From the cell containing the given text, extract its center point as (x, y) coordinate. 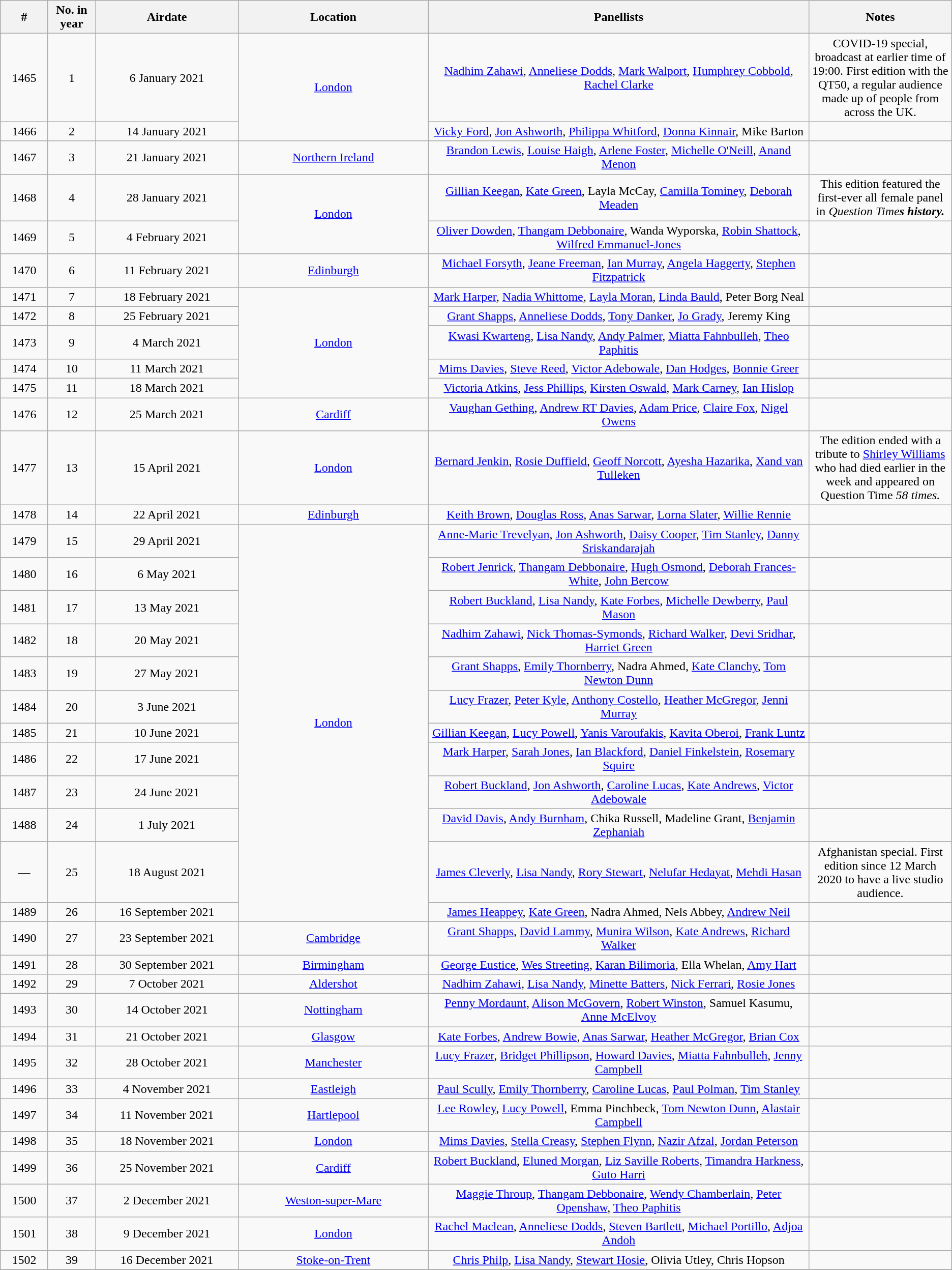
David Davis, Andy Burnham, Chika Russell, Madeline Grant, Benjamin Zephaniah (618, 825)
James Heappey, Kate Green, Nadra Ahmed, Nels Abbey, Andrew Neil (618, 912)
Northern Ireland (333, 158)
— (24, 872)
Chris Philp, Lisa Nandy, Stewart Hosie, Olivia Utley, Chris Hopson (618, 1260)
Birmingham (333, 964)
36 (72, 1167)
Nadhim Zahawi, Lisa Nandy, Minette Batters, Nick Ferrari, Rosie Jones (618, 984)
16 September 2021 (167, 912)
18 (72, 640)
1502 (24, 1260)
Eastleigh (333, 1089)
The edition ended with a tribute to Shirley Williams who had died earlier in the week and appeared on Question Time 58 times. (881, 468)
29 April 2021 (167, 541)
1484 (24, 706)
Stoke-on-Trent (333, 1260)
1486 (24, 759)
4 March 2021 (167, 342)
Gillian Keegan, Lucy Powell, Yanis Varoufakis, Kavita Oberoi, Frank Luntz (618, 733)
Victoria Atkins, Jess Phillips, Kirsten Oswald, Mark Carney, Ian Hislop (618, 388)
Michael Forsyth, Jeane Freeman, Ian Murray, Angela Haggerty, Stephen Fitzpatrick (618, 271)
14 (72, 515)
23 (72, 792)
1487 (24, 792)
Bernard Jenkin, Rosie Duffield, Geoff Norcott, Ayesha Hazarika, Xand van Tulleken (618, 468)
17 June 2021 (167, 759)
10 (72, 368)
Robert Buckland, Eluned Morgan, Liz Saville Roberts, Timandra Harkness, Guto Harri (618, 1167)
28 (72, 964)
1475 (24, 388)
27 May 2021 (167, 674)
11 March 2021 (167, 368)
Manchester (333, 1062)
25 February 2021 (167, 316)
31 (72, 1036)
4 (72, 197)
15 April 2021 (167, 468)
Rachel Maclean, Anneliese Dodds, Steven Bartlett, Michael Portillo, Adjoa Andoh (618, 1233)
Mims Davies, Steve Reed, Victor Adebowale, Dan Hodges, Bonnie Greer (618, 368)
1495 (24, 1062)
Brandon Lewis, Louise Haigh, Arlene Foster, Michelle O'Neill, Anand Menon (618, 158)
24 June 2021 (167, 792)
12 (72, 414)
This edition featured the first-ever all female panel in Question Times history. (881, 197)
22 April 2021 (167, 515)
1466 (24, 131)
1478 (24, 515)
Kwasi Kwarteng, Lisa Nandy, Andy Palmer, Miatta Fahnbulleh, Theo Paphitis (618, 342)
32 (72, 1062)
7 (72, 297)
Location (333, 17)
1476 (24, 414)
# (24, 17)
1474 (24, 368)
1468 (24, 197)
1477 (24, 468)
6 January 2021 (167, 77)
11 November 2021 (167, 1115)
10 June 2021 (167, 733)
21 October 2021 (167, 1036)
28 January 2021 (167, 197)
3 June 2021 (167, 706)
1496 (24, 1089)
Mark Harper, Sarah Jones, Ian Blackford, Daniel Finkelstein, Rosemary Squire (618, 759)
1493 (24, 1011)
Anne-Marie Trevelyan, Jon Ashworth, Daisy Cooper, Tim Stanley, Danny Sriskandarajah (618, 541)
34 (72, 1115)
2 December 2021 (167, 1201)
1481 (24, 608)
Robert Jenrick, Thangam Debbonaire, Hugh Osmond, Deborah Frances-White, John Bercow (618, 574)
1500 (24, 1201)
9 December 2021 (167, 1233)
1480 (24, 574)
19 (72, 674)
25 (72, 872)
Mark Harper, Nadia Whittome, Layla Moran, Linda Bauld, Peter Borg Neal (618, 297)
22 (72, 759)
24 (72, 825)
1469 (24, 237)
14 January 2021 (167, 131)
No. in year (72, 17)
7 October 2021 (167, 984)
1499 (24, 1167)
16 December 2021 (167, 1260)
COVID-19 special, broadcast at earlier time of 19:00. First edition with the QT50, a regular audience made up of people from across the UK. (881, 77)
Grant Shapps, Emily Thornberry, Nadra Ahmed, Kate Clanchy, Tom Newton Dunn (618, 674)
4 February 2021 (167, 237)
Notes (881, 17)
13 (72, 468)
18 March 2021 (167, 388)
1494 (24, 1036)
Lucy Frazer, Bridget Phillipson, Howard Davies, Miatta Fahnbulleh, Jenny Campbell (618, 1062)
26 (72, 912)
9 (72, 342)
11 February 2021 (167, 271)
27 (72, 938)
Hartlepool (333, 1115)
1472 (24, 316)
Panellists (618, 17)
Nadhim Zahawi, Nick Thomas-Symonds, Richard Walker, Devi Sridhar, Harriet Green (618, 640)
15 (72, 541)
Kate Forbes, Andrew Bowie, Anas Sarwar, Heather McGregor, Brian Cox (618, 1036)
38 (72, 1233)
25 November 2021 (167, 1167)
1473 (24, 342)
23 September 2021 (167, 938)
4 November 2021 (167, 1089)
21 (72, 733)
1491 (24, 964)
Gillian Keegan, Kate Green, Layla McCay, Camilla Tominey, Deborah Meaden (618, 197)
1471 (24, 297)
30 September 2021 (167, 964)
1 July 2021 (167, 825)
Weston-super-Mare (333, 1201)
6 May 2021 (167, 574)
18 February 2021 (167, 297)
1483 (24, 674)
16 (72, 574)
Oliver Dowden, Thangam Debbonaire, Wanda Wyporska, Robin Shattock, Wilfred Emmanuel-Jones (618, 237)
1490 (24, 938)
29 (72, 984)
2 (72, 131)
Vaughan Gething, Andrew RT Davies, Adam Price, Claire Fox, Nigel Owens (618, 414)
Nottingham (333, 1011)
5 (72, 237)
20 (72, 706)
28 October 2021 (167, 1062)
George Eustice, Wes Streeting, Karan Bilimoria, Ella Whelan, Amy Hart (618, 964)
39 (72, 1260)
1465 (24, 77)
1492 (24, 984)
1501 (24, 1233)
1488 (24, 825)
Paul Scully, Emily Thornberry, Caroline Lucas, Paul Polman, Tim Stanley (618, 1089)
Afghanistan special. First edition since 12 March 2020 to have a live studio audience. (881, 872)
11 (72, 388)
1479 (24, 541)
Aldershot (333, 984)
33 (72, 1089)
Glasgow (333, 1036)
1470 (24, 271)
3 (72, 158)
Keith Brown, Douglas Ross, Anas Sarwar, Lorna Slater, Willie Rennie (618, 515)
Cambridge (333, 938)
21 January 2021 (167, 158)
1498 (24, 1141)
Mims Davies, Stella Creasy, Stephen Flynn, Nazir Afzal, Jordan Peterson (618, 1141)
Lee Rowley, Lucy Powell, Emma Pinchbeck, Tom Newton Dunn, Alastair Campbell (618, 1115)
18 August 2021 (167, 872)
1485 (24, 733)
Robert Buckland, Lisa Nandy, Kate Forbes, Michelle Dewberry, Paul Mason (618, 608)
25 March 2021 (167, 414)
Grant Shapps, Anneliese Dodds, Tony Danker, Jo Grady, Jeremy King (618, 316)
37 (72, 1201)
Penny Mordaunt, Alison McGovern, Robert Winston, Samuel Kasumu, Anne McElvoy (618, 1011)
Lucy Frazer, Peter Kyle, Anthony Costello, Heather McGregor, Jenni Murray (618, 706)
Airdate (167, 17)
Robert Buckland, Jon Ashworth, Caroline Lucas, Kate Andrews, Victor Adebowale (618, 792)
Vicky Ford, Jon Ashworth, Philippa Whitford, Donna Kinnair, Mike Barton (618, 131)
18 November 2021 (167, 1141)
Grant Shapps, David Lammy, Munira Wilson, Kate Andrews, Richard Walker (618, 938)
30 (72, 1011)
1467 (24, 158)
James Cleverly, Lisa Nandy, Rory Stewart, Nelufar Hedayat, Mehdi Hasan (618, 872)
6 (72, 271)
8 (72, 316)
Maggie Throup, Thangam Debbonaire, Wendy Chamberlain, Peter Openshaw, Theo Paphitis (618, 1201)
14 October 2021 (167, 1011)
17 (72, 608)
20 May 2021 (167, 640)
35 (72, 1141)
1482 (24, 640)
1489 (24, 912)
1497 (24, 1115)
13 May 2021 (167, 608)
1 (72, 77)
Nadhim Zahawi, Anneliese Dodds, Mark Walport, Humphrey Cobbold, Rachel Clarke (618, 77)
